Return the (X, Y) coordinate for the center point of the cell that contains the specified text.  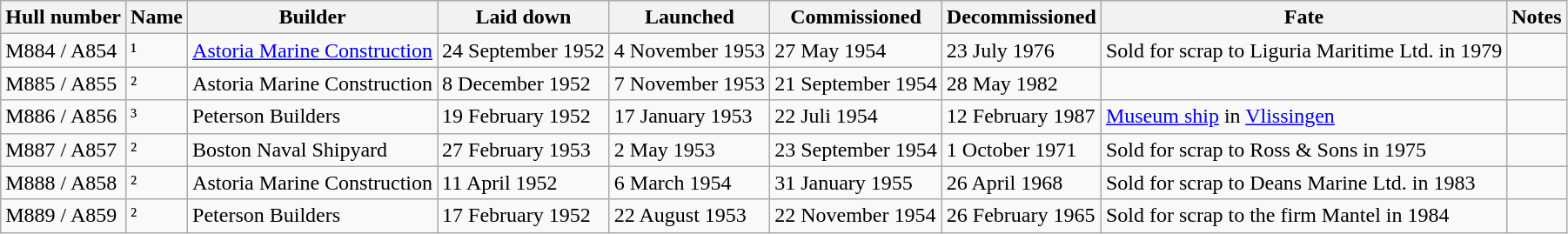
Hull number (64, 17)
M885 / A855 (64, 84)
M889 / A859 (64, 216)
Sold for scrap to the firm Mantel in 1984 (1303, 216)
2 May 1953 (689, 150)
Launched (689, 17)
8 December 1952 (524, 84)
Sold for scrap to Liguria Maritime Ltd. in 1979 (1303, 50)
Laid down (524, 17)
M887 / A857 (64, 150)
23 September 1954 (856, 150)
Museum ship in Vlissingen (1303, 117)
21 September 1954 (856, 84)
Decommissioned (1022, 17)
Builder (313, 17)
27 February 1953 (524, 150)
M888 / A858 (64, 183)
Commissioned (856, 17)
19 February 1952 (524, 117)
Sold for scrap to Deans Marine Ltd. in 1983 (1303, 183)
4 November 1953 (689, 50)
³ (157, 117)
31 January 1955 (856, 183)
24 September 1952 (524, 50)
Boston Naval Shipyard (313, 150)
17 January 1953 (689, 117)
23 July 1976 (1022, 50)
1 October 1971 (1022, 150)
Name (157, 17)
12 February 1987 (1022, 117)
M886 / A856 (64, 117)
26 February 1965 (1022, 216)
M884 / A854 (64, 50)
26 April 1968 (1022, 183)
Notes (1537, 17)
¹ (157, 50)
27 May 1954 (856, 50)
6 March 1954 (689, 183)
Fate (1303, 17)
17 February 1952 (524, 216)
Sold for scrap to Ross & Sons in 1975 (1303, 150)
22 August 1953 (689, 216)
7 November 1953 (689, 84)
28 May 1982 (1022, 84)
22 November 1954 (856, 216)
22 Juli 1954 (856, 117)
11 April 1952 (524, 183)
